Determine the [x, y] coordinate at the center of the cell enclosing the given text.  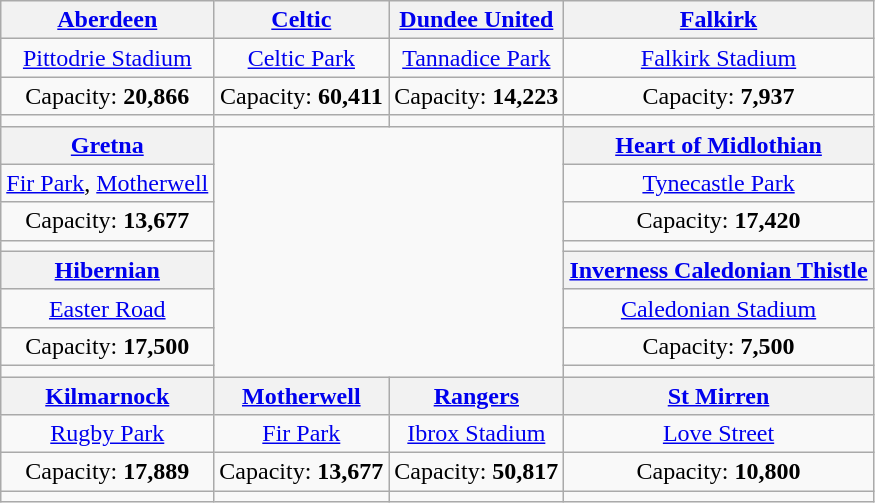
Inverness Caledonian Thistle [718, 270]
Pittodrie Stadium [108, 58]
Motherwell [302, 395]
Dundee United [476, 20]
Capacity: 50,817 [476, 472]
Fir Park, Motherwell [108, 183]
Capacity: 17,420 [718, 221]
Heart of Midlothian [718, 145]
Capacity: 60,411 [302, 96]
Ibrox Stadium [476, 434]
St Mirren [718, 395]
Capacity: 17,889 [108, 472]
Rugby Park [108, 434]
Caledonian Stadium [718, 308]
Gretna [108, 145]
Love Street [718, 434]
Aberdeen [108, 20]
Falkirk Stadium [718, 58]
Capacity: 20,866 [108, 96]
Capacity: 10,800 [718, 472]
Capacity: 7,500 [718, 346]
Celtic [302, 20]
Capacity: 17,500 [108, 346]
Rangers [476, 395]
Capacity: 7,937 [718, 96]
Tynecastle Park [718, 183]
Hibernian [108, 270]
Capacity: 14,223 [476, 96]
Celtic Park [302, 58]
Tannadice Park [476, 58]
Fir Park [302, 434]
Falkirk [718, 20]
Kilmarnock [108, 395]
Easter Road [108, 308]
